Output the (X, Y) coordinate of the center of the cell containing the given text.  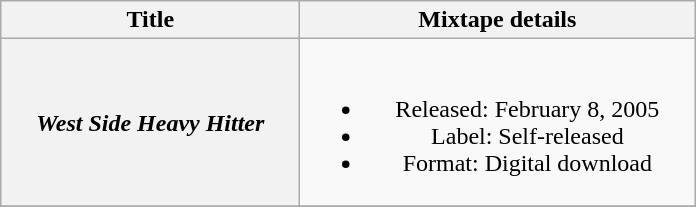
Title (150, 20)
Released: February 8, 2005Label: Self-releasedFormat: Digital download (498, 122)
Mixtape details (498, 20)
West Side Heavy Hitter (150, 122)
